Extract the [x, y] coordinate from the center of the cell holding the provided text.  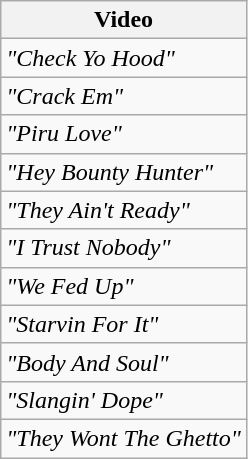
"They Wont The Ghetto" [124, 438]
"I Trust Nobody" [124, 248]
"Starvin For It" [124, 324]
Video [124, 20]
"Crack Em" [124, 96]
"Hey Bounty Hunter" [124, 172]
"Piru Love" [124, 134]
"Body And Soul" [124, 362]
"Slangin' Dope" [124, 400]
"They Ain't Ready" [124, 210]
"Check Yo Hood" [124, 58]
"We Fed Up" [124, 286]
